Determine the (X, Y) coordinate at the center of the cell enclosing the given text.  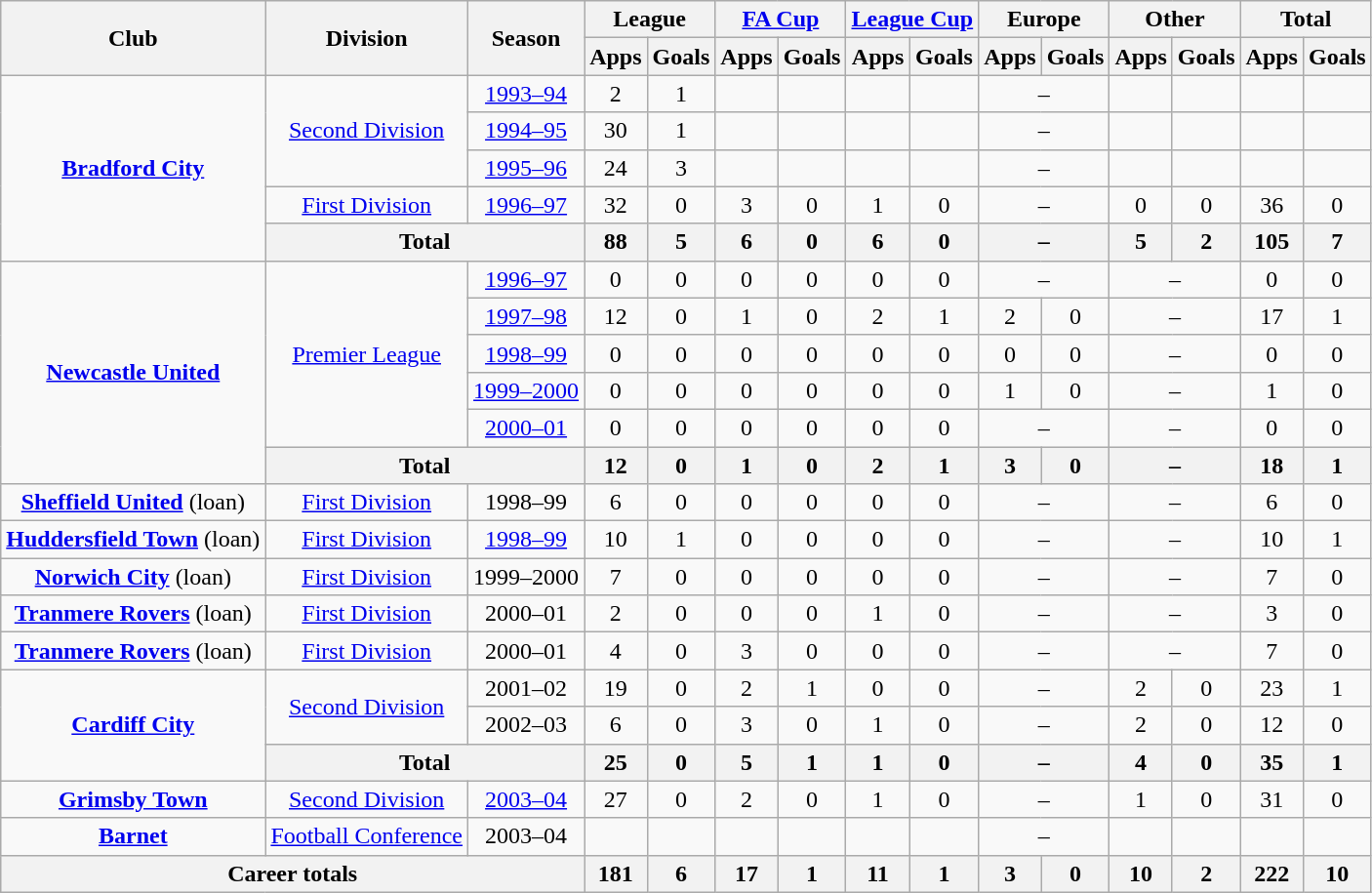
Europe (1044, 20)
222 (1271, 873)
Newcastle United (133, 372)
FA Cup (781, 20)
88 (616, 242)
31 (1271, 799)
1995–96 (527, 168)
24 (616, 168)
League (650, 20)
1997–98 (527, 316)
Club (133, 38)
36 (1271, 205)
Premier League (367, 353)
Cardiff City (133, 725)
181 (616, 873)
Other (1175, 20)
2001–02 (527, 688)
Norwich City (loan) (133, 577)
League Cup (912, 20)
1994–95 (527, 131)
Sheffield United (loan) (133, 503)
Division (367, 38)
11 (878, 873)
Huddersfield Town (loan) (133, 540)
30 (616, 131)
105 (1271, 242)
18 (1271, 466)
27 (616, 799)
1993–94 (527, 94)
Grimsby Town (133, 799)
Barnet (133, 836)
Season (527, 38)
23 (1271, 688)
19 (616, 688)
35 (1271, 762)
2002–03 (527, 725)
32 (616, 205)
Bradford City (133, 168)
Football Conference (367, 836)
Career totals (293, 873)
25 (616, 762)
